Detect which cell encompasses the target text, then output its [x, y] center coordinate. 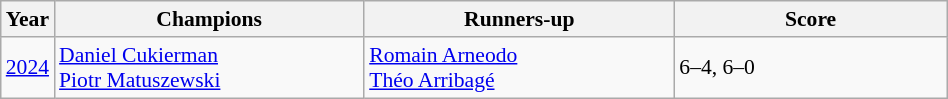
Score [810, 19]
Romain Arneodo Théo Arribagé [519, 68]
Daniel Cukierman Piotr Matuszewski [209, 68]
Champions [209, 19]
6–4, 6–0 [810, 68]
Runners-up [519, 19]
2024 [28, 68]
Year [28, 19]
